Identify which cell holds the provided text, then report its [x, y] central coordinate. 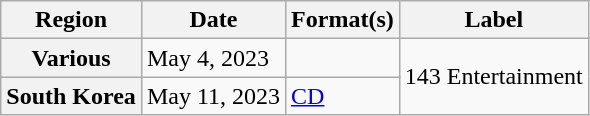
Label [494, 20]
Format(s) [343, 20]
May 4, 2023 [213, 58]
South Korea [72, 96]
Region [72, 20]
CD [343, 96]
143 Entertainment [494, 77]
Various [72, 58]
May 11, 2023 [213, 96]
Date [213, 20]
